Identify which cell holds the provided text, then report its [X, Y] central coordinate. 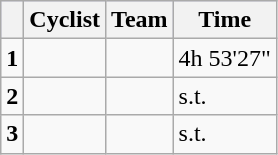
Time [224, 20]
2 [12, 96]
Team [140, 20]
Cyclist [65, 20]
3 [12, 134]
4h 53'27" [224, 58]
1 [12, 58]
